Identify which cell holds the provided text, then report its [X, Y] central coordinate. 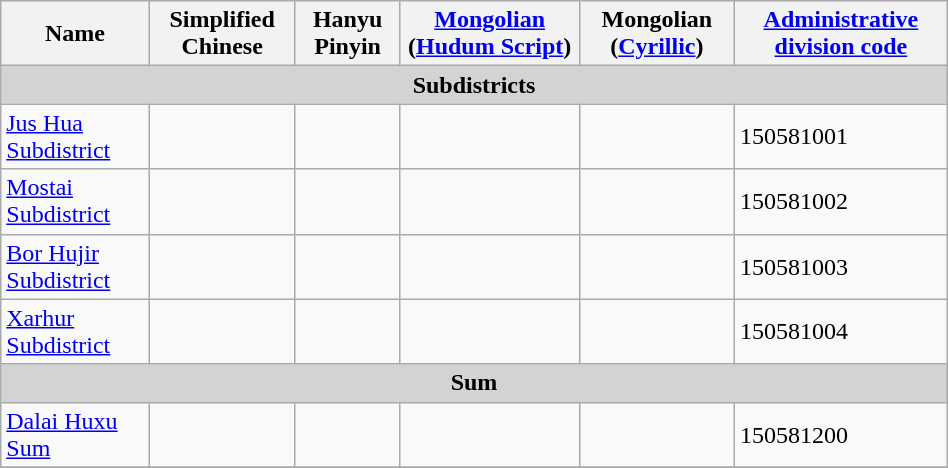
Mongolian (Hudum Script) [490, 34]
150581004 [842, 332]
Bor Hujir Subdistrict [75, 266]
Hanyu Pinyin [348, 34]
150581200 [842, 434]
150581003 [842, 266]
150581001 [842, 136]
Mostai Subdistrict [75, 202]
Mongolian (Cyrillic) [656, 34]
Jus Hua Subdistrict [75, 136]
Simplified Chinese [222, 34]
150581002 [842, 202]
Name [75, 34]
Dalai Huxu Sum [75, 434]
Sum [474, 383]
Subdistricts [474, 85]
Xarhur Subdistrict [75, 332]
Administrative division code [842, 34]
